Extract the (X, Y) coordinate from the center of the cell holding the provided text.  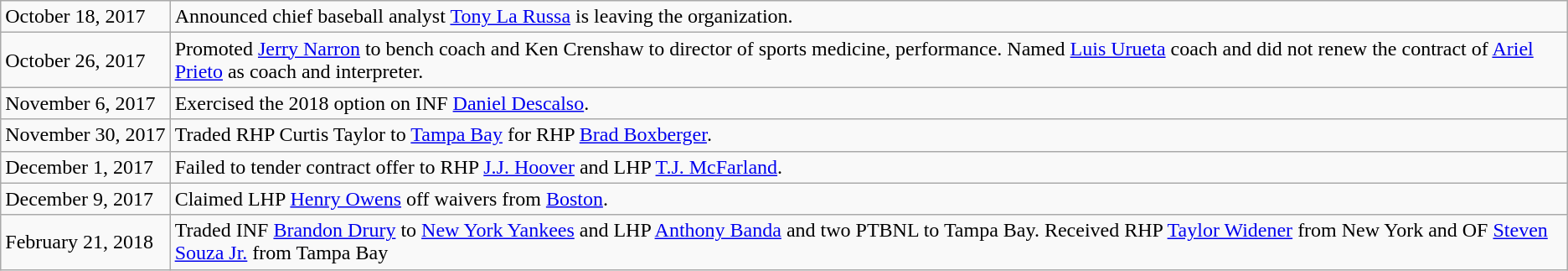
November 30, 2017 (85, 135)
November 6, 2017 (85, 103)
December 9, 2017 (85, 199)
Announced chief baseball analyst Tony La Russa is leaving the organization. (869, 17)
October 18, 2017 (85, 17)
Exercised the 2018 option on INF Daniel Descalso. (869, 103)
Claimed LHP Henry Owens off waivers from Boston. (869, 199)
Failed to tender contract offer to RHP J.J. Hoover and LHP T.J. McFarland. (869, 167)
December 1, 2017 (85, 167)
Traded RHP Curtis Taylor to Tampa Bay for RHP Brad Boxberger. (869, 135)
February 21, 2018 (85, 242)
October 26, 2017 (85, 60)
